Capture the cell that displays the provided text and extract its [X, Y] central coordinate. 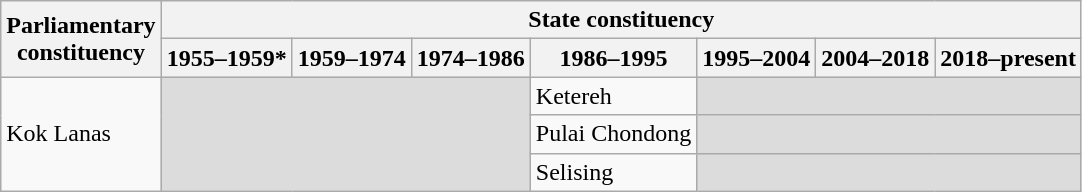
1974–1986 [470, 58]
2004–2018 [876, 58]
Kok Lanas [81, 134]
1986–1995 [613, 58]
2018–present [1008, 58]
Parliamentaryconstituency [81, 39]
1959–1974 [352, 58]
Ketereh [613, 96]
State constituency [621, 20]
Pulai Chondong [613, 134]
1995–2004 [756, 58]
1955–1959* [226, 58]
Selising [613, 172]
